Capture the cell that displays the provided text and extract its [X, Y] central coordinate. 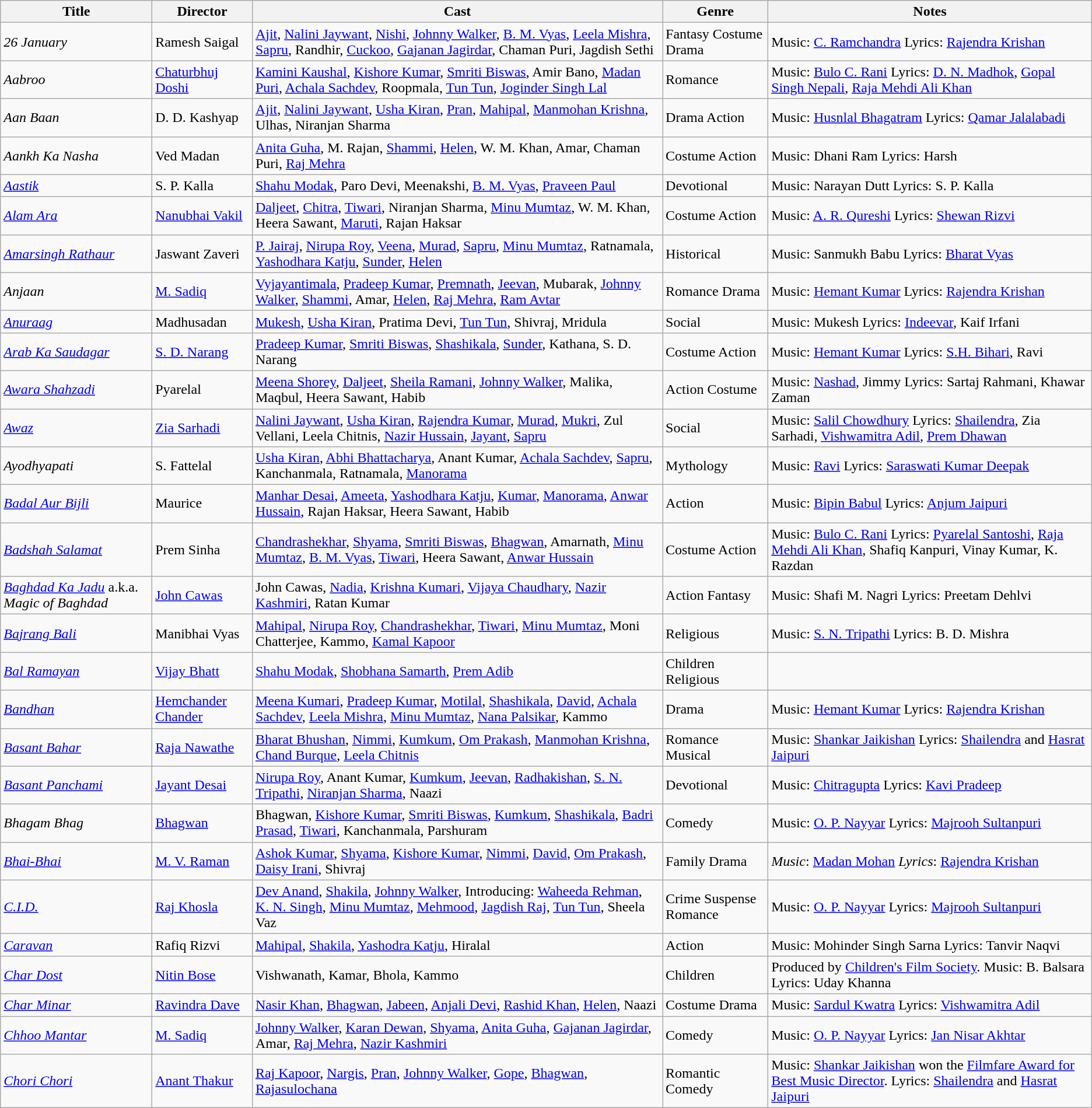
Children [715, 974]
Romance [715, 79]
Raj Khosla [202, 907]
Chhoo Mantar [76, 1035]
Meena Kumari, Pradeep Kumar, Motilal, Shashikala, David, Achala Sachdev, Leela Mishra, Minu Mumtaz, Nana Palsikar, Kammo [457, 709]
Raj Kapoor, Nargis, Pran, Johnny Walker, Gope, Bhagwan, Rajasulochana [457, 1081]
Nirupa Roy, Anant Kumar, Kumkum, Jeevan, Radhakishan, S. N. Tripathi, Niranjan Sharma, Naazi [457, 785]
Raja Nawathe [202, 747]
Vishwanath, Kamar, Bhola, Kammo [457, 974]
Jaswant Zaveri [202, 253]
Music: Dhani Ram Lyrics: Harsh [930, 155]
Music: Bipin Babul Lyrics: Anjum Jaipuri [930, 504]
Crime Suspense Romance [715, 907]
Music: C. Ramchandra Lyrics: Rajendra Krishan [930, 42]
C.I.D. [76, 907]
Caravan [76, 945]
Baghdad Ka Jadu a.k.a. Magic of Baghdad [76, 595]
Dev Anand, Shakila, Johnny Walker, Introducing: Waheeda Rehman, K. N. Singh, Minu Mumtaz, Mehmood, Jagdish Raj, Tun Tun, Sheela Vaz [457, 907]
Badal Aur Bijli [76, 504]
Music: Sardul Kwatra Lyrics: Vishwamitra Adil [930, 1005]
Maurice [202, 504]
Music: Madan Mohan Lyrics: Rajendra Krishan [930, 861]
Shahu Modak, Shobhana Samarth, Prem Adib [457, 671]
Aankh Ka Nasha [76, 155]
Music: Mohinder Singh Sarna Lyrics: Tanvir Naqvi [930, 945]
Bal Ramayan [76, 671]
Music: Husnlal Bhagatram Lyrics: Qamar Jalalabadi [930, 118]
Anant Thakur [202, 1081]
Bajrang Bali [76, 634]
Ravindra Dave [202, 1005]
Music: Bulo C. Rani Lyrics: D. N. Madhok, Gopal Singh Nepali, Raja Mehdi Ali Khan [930, 79]
Char Minar [76, 1005]
P. Jairaj, Nirupa Roy, Veena, Murad, Sapru, Minu Mumtaz, Ratnamala, Yashodhara Katju, Sunder, Helen [457, 253]
D. D. Kashyap [202, 118]
Historical [715, 253]
Romance Drama [715, 292]
Bhagam Bhag [76, 823]
Nasir Khan, Bhagwan, Jabeen, Anjali Devi, Rashid Khan, Helen, Naazi [457, 1005]
Char Dost [76, 974]
Basant Bahar [76, 747]
Romantic Comedy [715, 1081]
Nalini Jaywant, Usha Kiran, Rajendra Kumar, Murad, Mukri, Zul Vellani, Leela Chitnis, Nazir Hussain, Jayant, Sapru [457, 427]
Costume Drama [715, 1005]
Drama [715, 709]
Music: Sanmukh Babu Lyrics: Bharat Vyas [930, 253]
Manibhai Vyas [202, 634]
Music: Hemant Kumar Lyrics: S.H. Bihari, Ravi [930, 351]
Usha Kiran, Abhi Bhattacharya, Anant Kumar, Achala Sachdev, Sapru, Kanchanmala, Ratnamala, Manorama [457, 466]
Bhagwan, Kishore Kumar, Smriti Biswas, Kumkum, Shashikala, Badri Prasad, Tiwari, Kanchanmala, Parshuram [457, 823]
Aan Baan [76, 118]
Chori Chori [76, 1081]
Romance Musical [715, 747]
M. V. Raman [202, 861]
Madhusadan [202, 321]
Shahu Modak, Paro Devi, Meenakshi, B. M. Vyas, Praveen Paul [457, 186]
Prem Sinha [202, 550]
Zia Sarhadi [202, 427]
Music: Ravi Lyrics: Saraswati Kumar Deepak [930, 466]
Arab Ka Saudagar [76, 351]
Mukesh, Usha Kiran, Pratima Devi, Tun Tun, Shivraj, Mridula [457, 321]
S. D. Narang [202, 351]
Basant Panchami [76, 785]
Manhar Desai, Ameeta, Yashodhara Katju, Kumar, Manorama, Anwar Hussain, Rajan Haksar, Heera Sawant, Habib [457, 504]
Music: A. R. Qureshi Lyrics: Shewan Rizvi [930, 216]
Meena Shorey, Daljeet, Sheila Ramani, Johnny Walker, Malika, Maqbul, Heera Sawant, Habib [457, 390]
Aabroo [76, 79]
Anuraag [76, 321]
Ajit, Nalini Jaywant, Nishi, Johnny Walker, B. M. Vyas, Leela Mishra, Sapru, Randhir, Cuckoo, Gajanan Jagirdar, Chaman Puri, Jagdish Sethi [457, 42]
Ashok Kumar, Shyama, Kishore Kumar, Nimmi, David, Om Prakash, Daisy Irani, Shivraj [457, 861]
Director [202, 12]
Music: S. N. Tripathi Lyrics: B. D. Mishra [930, 634]
Music: O. P. Nayyar Lyrics: Jan Nisar Akhtar [930, 1035]
Alam Ara [76, 216]
Jayant Desai [202, 785]
Vyjayantimala, Pradeep Kumar, Premnath, Jeevan, Mubarak, Johnny Walker, Shammi, Amar, Helen, Raj Mehra, Ram Avtar [457, 292]
S. P. Kalla [202, 186]
Bhai-Bhai [76, 861]
Badshah Salamat [76, 550]
S. Fattelal [202, 466]
Family Drama [715, 861]
26 January [76, 42]
John Cawas [202, 595]
Action Fantasy [715, 595]
Bandhan [76, 709]
Hemchander Chander [202, 709]
Chandrashekhar, Shyama, Smriti Biswas, Bhagwan, Amarnath, Minu Mumtaz, B. M. Vyas, Tiwari, Heera Sawant, Anwar Hussain [457, 550]
Pyarelal [202, 390]
Vijay Bhatt [202, 671]
Aastik [76, 186]
Cast [457, 12]
Nanubhai Vakil [202, 216]
Anita Guha, M. Rajan, Shammi, Helen, W. M. Khan, Amar, Chaman Puri, Raj Mehra [457, 155]
Ved Madan [202, 155]
Amarsingh Rathaur [76, 253]
Bharat Bhushan, Nimmi, Kumkum, Om Prakash, Manmohan Krishna, Chand Burque, Leela Chitnis [457, 747]
Music: Shafi M. Nagri Lyrics: Preetam Dehlvi [930, 595]
Children Religious [715, 671]
Title [76, 12]
Drama Action [715, 118]
Bhagwan [202, 823]
Produced by Children's Film Society. Music: B. Balsara Lyrics: Uday Khanna [930, 974]
Religious [715, 634]
Music: Salil Chowdhury Lyrics: Shailendra, Zia Sarhadi, Vishwamitra Adil, Prem Dhawan [930, 427]
Ayodhyapati [76, 466]
Kamini Kaushal, Kishore Kumar, Smriti Biswas, Amir Bano, Madan Puri, Achala Sachdev, Roopmala, Tun Tun, Joginder Singh Lal [457, 79]
Johnny Walker, Karan Dewan, Shyama, Anita Guha, Gajanan Jagirdar, Amar, Raj Mehra, Nazir Kashmiri [457, 1035]
Music: Mukesh Lyrics: Indeevar, Kaif Irfani [930, 321]
Action Costume [715, 390]
Music: Bulo C. Rani Lyrics: Pyarelal Santoshi, Raja Mehdi Ali Khan, Shafiq Kanpuri, Vinay Kumar, K. Razdan [930, 550]
Mythology [715, 466]
Ramesh Saigal [202, 42]
John Cawas, Nadia, Krishna Kumari, Vijaya Chaudhary, Nazir Kashmiri, Ratan Kumar [457, 595]
Awara Shahzadi [76, 390]
Awaz [76, 427]
Music: Narayan Dutt Lyrics: S. P. Kalla [930, 186]
Music: Shankar Jaikishan won the Filmfare Award for Best Music Director. Lyrics: Shailendra and Hasrat Jaipuri [930, 1081]
Genre [715, 12]
Mahipal, Nirupa Roy, Chandrashekhar, Tiwari, Minu Mumtaz, Moni Chatterjee, Kammo, Kamal Kapoor [457, 634]
Notes [930, 12]
Daljeet, Chitra, Tiwari, Niranjan Sharma, Minu Mumtaz, W. M. Khan, Heera Sawant, Maruti, Rajan Haksar [457, 216]
Fantasy Costume Drama [715, 42]
Music: Chitragupta Lyrics: Kavi Pradeep [930, 785]
Rafiq Rizvi [202, 945]
Music: Nashad, Jimmy Lyrics: Sartaj Rahmani, Khawar Zaman [930, 390]
Music: Shankar Jaikishan Lyrics: Shailendra and Hasrat Jaipuri [930, 747]
Ajit, Nalini Jaywant, Usha Kiran, Pran, Mahipal, Manmohan Krishna, Ulhas, Niranjan Sharma [457, 118]
Anjaan [76, 292]
Pradeep Kumar, Smriti Biswas, Shashikala, Sunder, Kathana, S. D. Narang [457, 351]
Chaturbhuj Doshi [202, 79]
Nitin Bose [202, 974]
Mahipal, Shakila, Yashodra Katju, Hiralal [457, 945]
